Pinpoint the cell where the given text exists, returning its [x, y] midpoint coordinate. 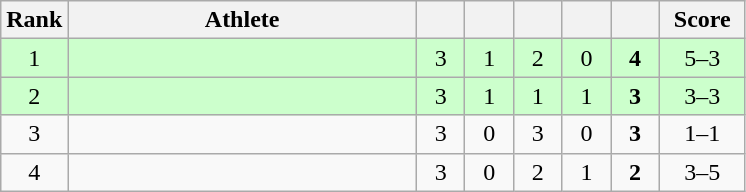
1–1 [702, 134]
3–5 [702, 172]
5–3 [702, 58]
Score [702, 20]
3–3 [702, 96]
Athlete [242, 20]
Rank [34, 20]
